Capture the cell that displays the provided text and extract its (X, Y) central coordinate. 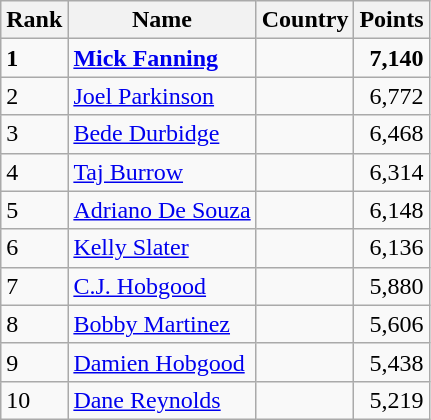
C.J. Hobgood (162, 286)
5,438 (392, 362)
10 (34, 400)
5,880 (392, 286)
2 (34, 96)
4 (34, 172)
Name (162, 20)
Country (305, 20)
8 (34, 324)
6 (34, 248)
1 (34, 58)
7,140 (392, 58)
Damien Hobgood (162, 362)
Kelly Slater (162, 248)
6,772 (392, 96)
9 (34, 362)
Taj Burrow (162, 172)
Dane Reynolds (162, 400)
Joel Parkinson (162, 96)
7 (34, 286)
Bede Durbidge (162, 134)
6,468 (392, 134)
5 (34, 210)
3 (34, 134)
Rank (34, 20)
Mick Fanning (162, 58)
5,219 (392, 400)
6,148 (392, 210)
6,314 (392, 172)
6,136 (392, 248)
Bobby Martinez (162, 324)
5,606 (392, 324)
Adriano De Souza (162, 210)
Points (392, 20)
